Determine the (X, Y) coordinate at the center of the cell enclosing the given text.  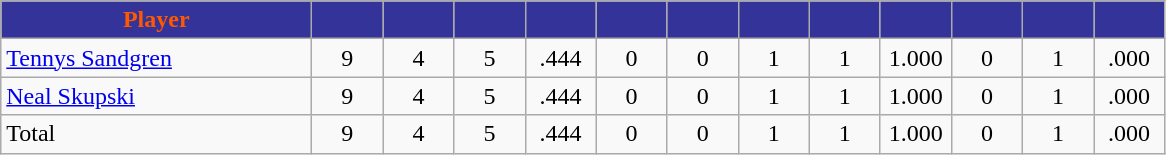
Tennys Sandgren (156, 58)
Total (156, 134)
Player (156, 20)
Neal Skupski (156, 96)
